Identify which cell holds the provided text, then report its (x, y) central coordinate. 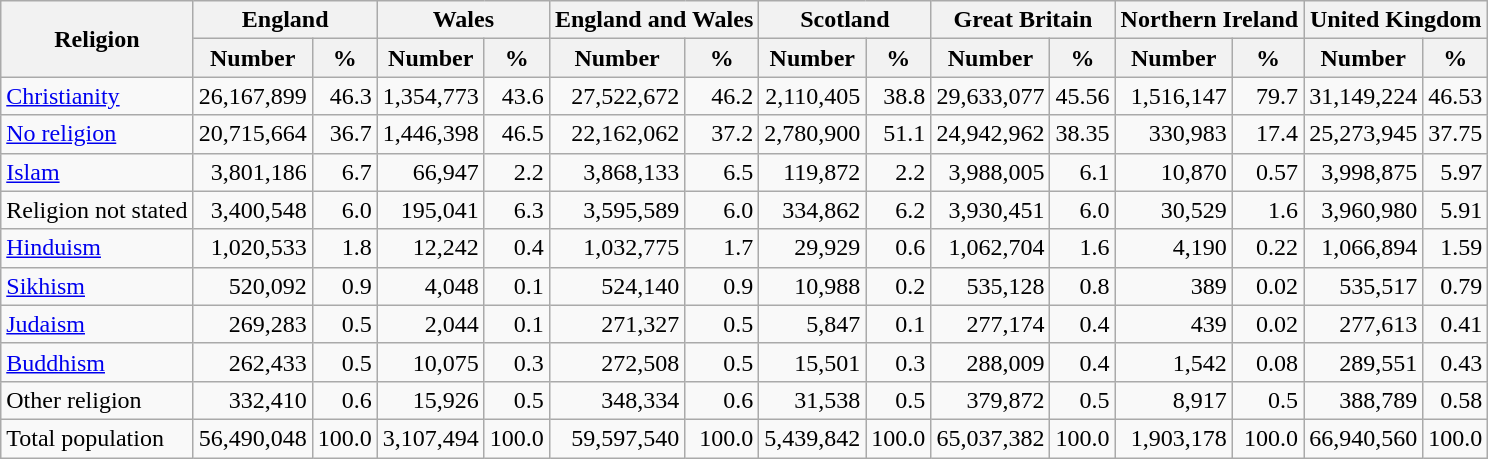
5,439,842 (812, 438)
25,273,945 (1364, 134)
Great Britain (1023, 20)
17.4 (1268, 134)
59,597,540 (616, 438)
Hinduism (97, 248)
3,400,548 (252, 210)
37.2 (722, 134)
Religion (97, 39)
England (285, 20)
2,044 (430, 324)
Other religion (97, 400)
334,862 (812, 210)
6.1 (1082, 172)
1,903,178 (1174, 438)
330,983 (1174, 134)
388,789 (1364, 400)
Islam (97, 172)
119,872 (812, 172)
0.8 (1082, 286)
Scotland (845, 20)
535,517 (1364, 286)
3,930,451 (990, 210)
Religion not stated (97, 210)
8,917 (1174, 400)
1,354,773 (430, 96)
277,613 (1364, 324)
379,872 (990, 400)
1,032,775 (616, 248)
37.75 (1456, 134)
46.3 (344, 96)
15,926 (430, 400)
46.2 (722, 96)
195,041 (430, 210)
262,433 (252, 362)
269,283 (252, 324)
524,140 (616, 286)
38.35 (1082, 134)
1,020,533 (252, 248)
348,334 (616, 400)
332,410 (252, 400)
520,092 (252, 286)
36.7 (344, 134)
6.7 (344, 172)
65,037,382 (990, 438)
3,960,980 (1364, 210)
Buddhism (97, 362)
0.22 (1268, 248)
Sikhism (97, 286)
Total population (97, 438)
Christianity (97, 96)
3,801,186 (252, 172)
0.58 (1456, 400)
0.2 (898, 286)
1,542 (1174, 362)
56,490,048 (252, 438)
272,508 (616, 362)
3,107,494 (430, 438)
1,516,147 (1174, 96)
30,529 (1174, 210)
12,242 (430, 248)
46.53 (1456, 96)
1.8 (344, 248)
288,009 (990, 362)
46.5 (516, 134)
Judaism (97, 324)
5,847 (812, 324)
22,162,062 (616, 134)
20,715,664 (252, 134)
0.79 (1456, 286)
6.2 (898, 210)
2,780,900 (812, 134)
24,942,962 (990, 134)
10,870 (1174, 172)
45.56 (1082, 96)
271,327 (616, 324)
4,190 (1174, 248)
3,988,005 (990, 172)
No religion (97, 134)
29,633,077 (990, 96)
289,551 (1364, 362)
6.3 (516, 210)
66,940,560 (1364, 438)
29,929 (812, 248)
England and Wales (654, 20)
5.91 (1456, 210)
3,998,875 (1364, 172)
3,868,133 (616, 172)
43.6 (516, 96)
3,595,589 (616, 210)
38.8 (898, 96)
15,501 (812, 362)
1,066,894 (1364, 248)
277,174 (990, 324)
31,149,224 (1364, 96)
10,075 (430, 362)
Wales (463, 20)
51.1 (898, 134)
United Kingdom (1396, 20)
535,128 (990, 286)
439 (1174, 324)
1,062,704 (990, 248)
1,446,398 (430, 134)
4,048 (430, 286)
66,947 (430, 172)
27,522,672 (616, 96)
1.7 (722, 248)
389 (1174, 286)
79.7 (1268, 96)
5.97 (1456, 172)
0.41 (1456, 324)
0.43 (1456, 362)
2,110,405 (812, 96)
31,538 (812, 400)
26,167,899 (252, 96)
0.08 (1268, 362)
6.5 (722, 172)
Northern Ireland (1210, 20)
0.57 (1268, 172)
1.59 (1456, 248)
10,988 (812, 286)
